Locate the cell with the specified text and output its [X, Y] center coordinate. 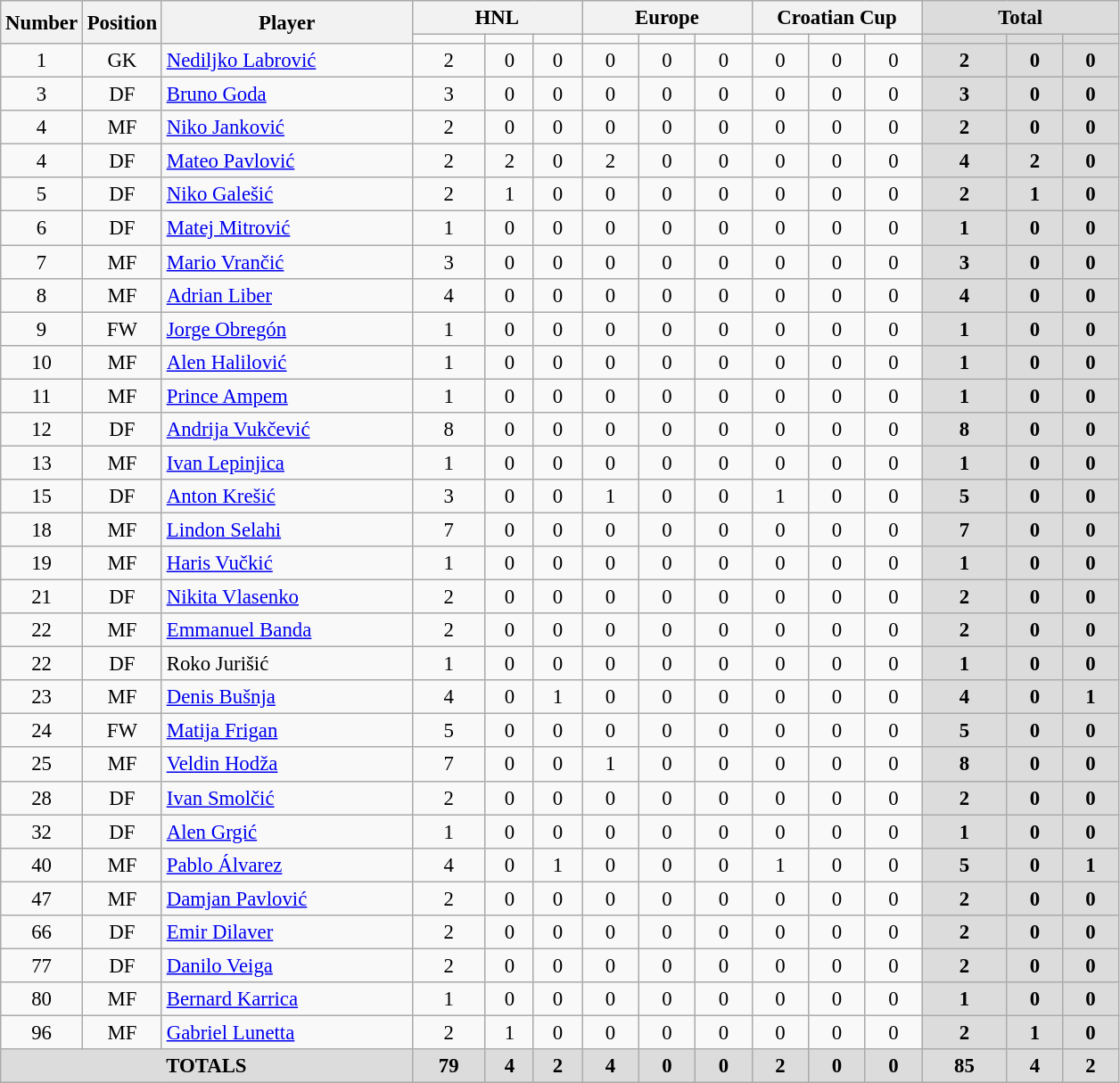
Croatian Cup [836, 18]
23 [42, 697]
Mario Vrančić [287, 262]
Haris Vučkić [287, 563]
11 [42, 396]
Mateo Pavlović [287, 161]
Alen Halilović [287, 362]
Player [287, 22]
Total [1020, 18]
28 [42, 798]
12 [42, 430]
66 [42, 932]
Andrija Vukčević [287, 430]
Bruno Goda [287, 94]
GK [121, 61]
25 [42, 765]
18 [42, 529]
HNL [498, 18]
Niko Galešić [287, 195]
Damjan Pavlović [287, 898]
Alen Grgić [287, 832]
Europe [667, 18]
TOTALS [207, 1066]
Anton Krešić [287, 496]
77 [42, 965]
Veldin Hodža [287, 765]
32 [42, 832]
19 [42, 563]
Emir Dilaver [287, 932]
80 [42, 999]
Emmanuel Banda [287, 630]
Roko Jurišić [287, 664]
Matija Frigan [287, 731]
13 [42, 463]
Bernard Karrica [287, 999]
Adrian Liber [287, 295]
Niko Janković [287, 127]
96 [42, 1032]
9 [42, 329]
Danilo Veiga [287, 965]
24 [42, 731]
40 [42, 865]
21 [42, 597]
Matej Mitrović [287, 228]
Gabriel Lunetta [287, 1032]
10 [42, 362]
Denis Bušnja [287, 697]
Nikita Vlasenko [287, 597]
Ivan Lepinjica [287, 463]
Position [121, 22]
Prince Ampem [287, 396]
6 [42, 228]
47 [42, 898]
Lindon Selahi [287, 529]
15 [42, 496]
Pablo Álvarez [287, 865]
Ivan Smolčić [287, 798]
79 [449, 1066]
85 [965, 1066]
Jorge Obregón [287, 329]
Number [42, 22]
Nediljko Labrović [287, 61]
